Search for the cell housing the specified text and yield its [X, Y] center coordinate. 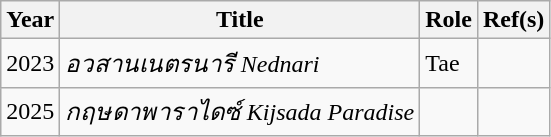
Title [240, 20]
2025 [30, 112]
กฤษดาพาราไดซ์ Kijsada Paradise [240, 112]
Year [30, 20]
2023 [30, 64]
Tae [449, 64]
อวสานเนตรนารี Nednari [240, 64]
Role [449, 20]
Ref(s) [513, 20]
